Capture the cell that displays the provided text and extract its (x, y) central coordinate. 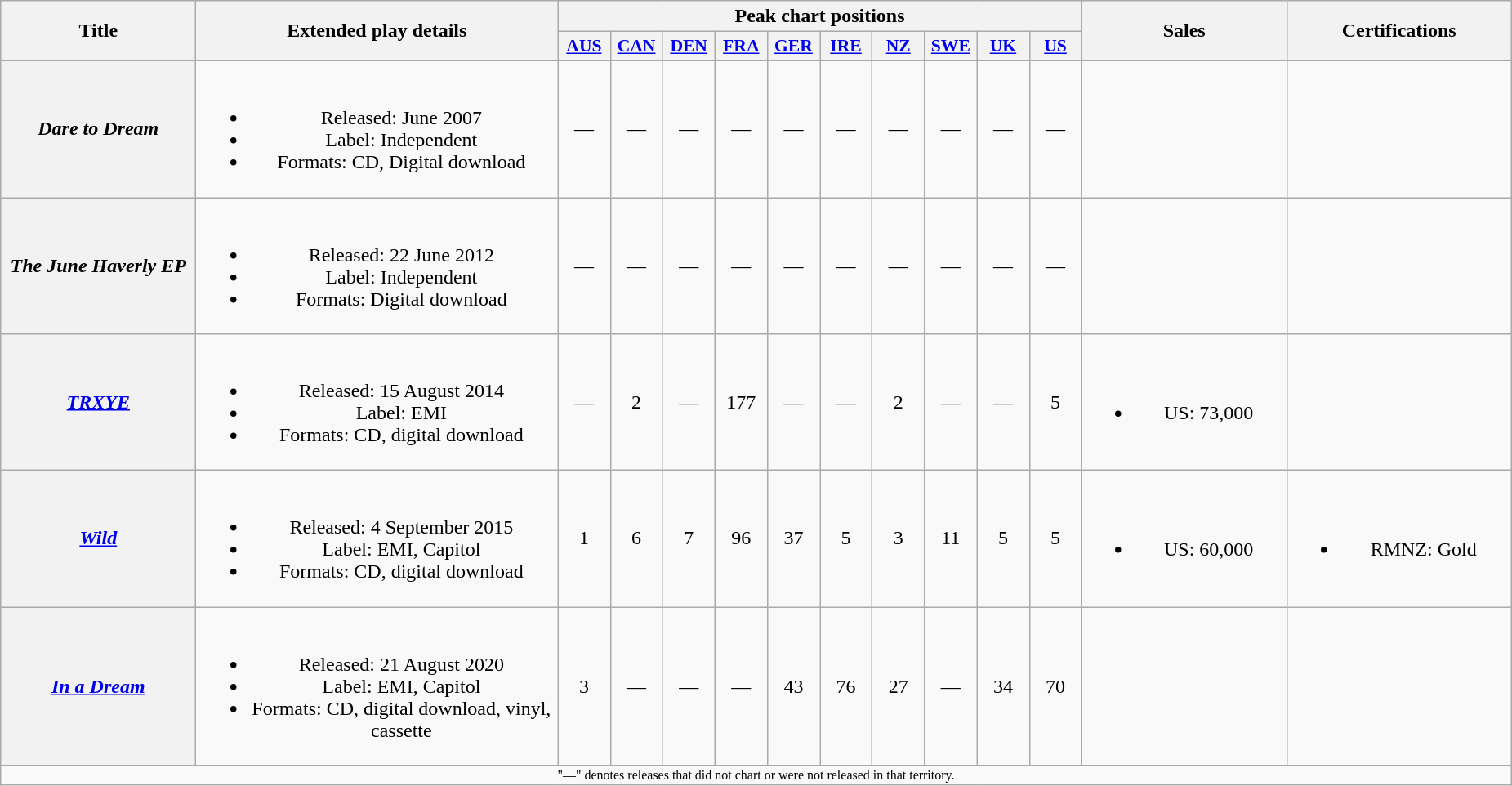
SWE (951, 47)
IRE (846, 47)
6 (636, 539)
Sales (1184, 31)
"—" denotes releases that did not chart or were not released in that territory. (756, 775)
In a Dream (98, 686)
11 (951, 539)
76 (846, 686)
70 (1055, 686)
43 (793, 686)
RMNZ: Gold (1398, 539)
UK (1003, 47)
Released: 22 June 2012Label: IndependentFormats: Digital download (377, 266)
1 (584, 539)
Extended play details (377, 31)
Released: June 2007Label: IndependentFormats: CD, Digital download (377, 129)
GER (793, 47)
TRXYE (98, 402)
96 (741, 539)
DEN (689, 47)
Released: 21 August 2020Label: EMI, CapitolFormats: CD, digital download, vinyl, cassette (377, 686)
CAN (636, 47)
Certifications (1398, 31)
34 (1003, 686)
AUS (584, 47)
37 (793, 539)
Title (98, 31)
US: 73,000 (1184, 402)
The June Haverly EP (98, 266)
Wild (98, 539)
FRA (741, 47)
Dare to Dream (98, 129)
7 (689, 539)
Peak chart positions (820, 16)
US: 60,000 (1184, 539)
Released: 15 August 2014Label: EMIFormats: CD, digital download (377, 402)
Released: 4 September 2015Label: EMI, CapitolFormats: CD, digital download (377, 539)
177 (741, 402)
NZ (899, 47)
27 (899, 686)
US (1055, 47)
